Output the [X, Y] coordinate of the center of the cell containing the given text.  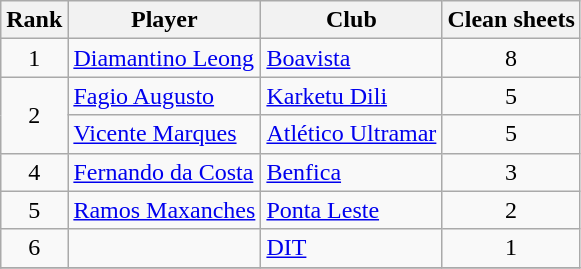
Fernando da Costa [164, 172]
Rank [34, 20]
Benfica [352, 172]
Diamantino Leong [164, 58]
Boavista [352, 58]
8 [511, 58]
Player [164, 20]
Atlético Ultramar [352, 134]
Ponta Leste [352, 210]
6 [34, 248]
Vicente Marques [164, 134]
3 [511, 172]
Ramos Maxanches [164, 210]
DIT [352, 248]
Club [352, 20]
Clean sheets [511, 20]
Fagio Augusto [164, 96]
Karketu Dili [352, 96]
4 [34, 172]
